Locate the cell with the specified text and output its (X, Y) center coordinate. 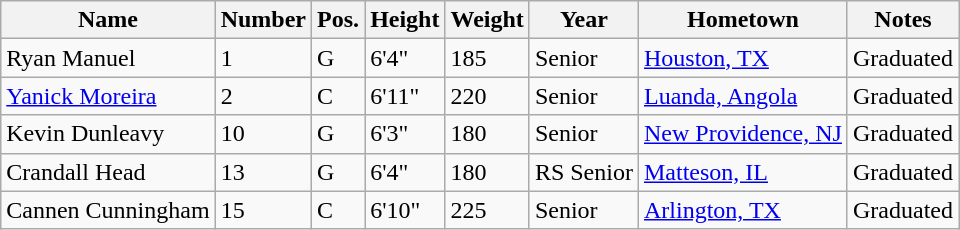
1 (263, 58)
Height (405, 20)
Houston, TX (742, 58)
Pos. (338, 20)
13 (263, 172)
220 (487, 96)
Crandall Head (108, 172)
Luanda, Angola (742, 96)
2 (263, 96)
New Providence, NJ (742, 134)
Yanick Moreira (108, 96)
Arlington, TX (742, 210)
Hometown (742, 20)
Matteson, IL (742, 172)
6'3" (405, 134)
185 (487, 58)
Ryan Manuel (108, 58)
Notes (902, 20)
RS Senior (584, 172)
225 (487, 210)
Number (263, 20)
Cannen Cunningham (108, 210)
Weight (487, 20)
6'10" (405, 210)
10 (263, 134)
Kevin Dunleavy (108, 134)
6'11" (405, 96)
Name (108, 20)
15 (263, 210)
Year (584, 20)
